Output the [X, Y] coordinate of the center of the cell containing the given text.  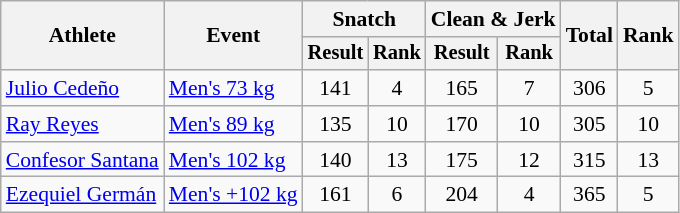
204 [462, 195]
365 [590, 195]
175 [462, 160]
305 [590, 124]
Men's 73 kg [234, 88]
Men's 89 kg [234, 124]
Ray Reyes [82, 124]
306 [590, 88]
Men's +102 kg [234, 195]
315 [590, 160]
7 [530, 88]
140 [336, 160]
161 [336, 195]
Confesor Santana [82, 160]
170 [462, 124]
Total [590, 36]
6 [397, 195]
Snatch [364, 19]
12 [530, 160]
Ezequiel Germán [82, 195]
Event [234, 36]
135 [336, 124]
Athlete [82, 36]
Julio Cedeño [82, 88]
Clean & Jerk [494, 19]
141 [336, 88]
165 [462, 88]
Men's 102 kg [234, 160]
